Detect which cell encompasses the target text, then output its (X, Y) center coordinate. 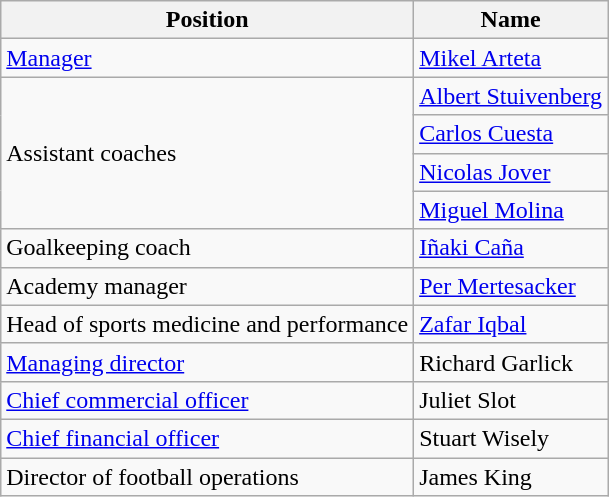
Manager (208, 58)
Name (511, 20)
Managing director (208, 362)
Miguel Molina (511, 210)
Goalkeeping coach (208, 248)
Per Mertesacker (511, 286)
Nicolas Jover (511, 172)
Position (208, 20)
Assistant coaches (208, 153)
Juliet Slot (511, 400)
Mikel Arteta (511, 58)
Chief financial officer (208, 438)
Stuart Wisely (511, 438)
Iñaki Caña (511, 248)
Academy manager (208, 286)
Head of sports medicine and performance (208, 324)
Richard Garlick (511, 362)
Albert Stuivenberg (511, 96)
James King (511, 477)
Carlos Cuesta (511, 134)
Zafar Iqbal (511, 324)
Director of football operations (208, 477)
Chief commercial officer (208, 400)
